Provide the (x, y) coordinate of the cell's center where the given text is located.  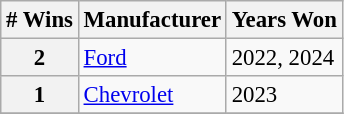
1 (40, 95)
Chevrolet (152, 95)
Ford (152, 58)
2023 (284, 95)
Years Won (284, 20)
2 (40, 58)
2022, 2024 (284, 58)
# Wins (40, 20)
Manufacturer (152, 20)
